Determine the (x, y) coordinate at the center of the cell enclosing the given text.  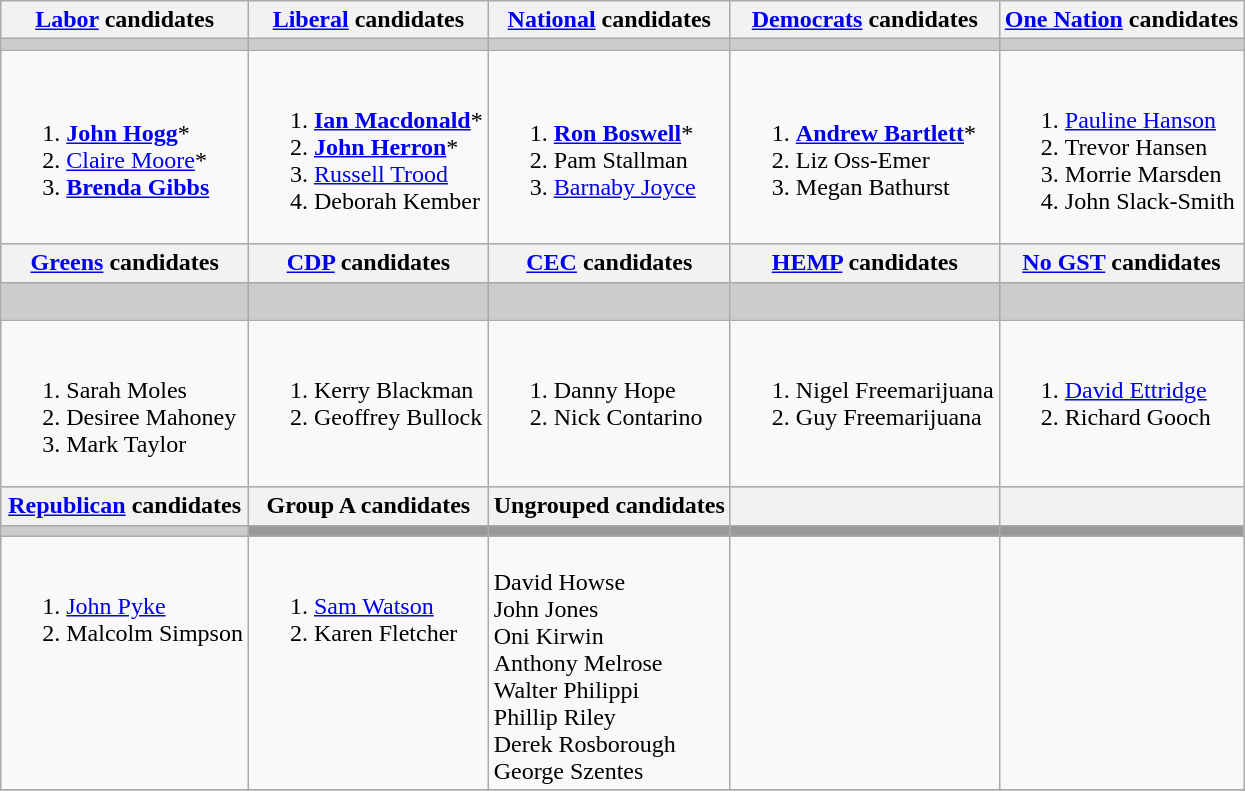
David Howse John Jones Oni Kirwin Anthony Melrose Walter Philippi Phillip Riley Derek Rosborough George Szentes (609, 663)
National candidates (609, 20)
CEC candidates (609, 263)
Labor candidates (125, 20)
One Nation candidates (1121, 20)
Andrew Bartlett*Liz Oss-EmerMegan Bathurst (864, 147)
Danny HopeNick Contarino (609, 404)
Ian Macdonald*John Herron*Russell TroodDeborah Kember (368, 147)
Republican candidates (125, 506)
John Hogg*Claire Moore*Brenda Gibbs (125, 147)
Sam WatsonKaren Fletcher (368, 663)
Nigel FreemarijuanaGuy Freemarijuana (864, 404)
Greens candidates (125, 263)
Pauline HansonTrevor HansenMorrie MarsdenJohn Slack-Smith (1121, 147)
HEMP candidates (864, 263)
Kerry BlackmanGeoffrey Bullock (368, 404)
David EttridgeRichard Gooch (1121, 404)
Ron Boswell*Pam StallmanBarnaby Joyce (609, 147)
Sarah MolesDesiree MahoneyMark Taylor (125, 404)
Liberal candidates (368, 20)
CDP candidates (368, 263)
Group A candidates (368, 506)
Democrats candidates (864, 20)
Ungrouped candidates (609, 506)
No GST candidates (1121, 263)
John PykeMalcolm Simpson (125, 663)
